Detect which cell encompasses the target text, then output its [X, Y] center coordinate. 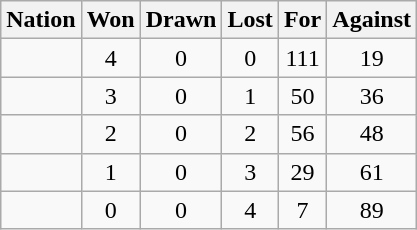
For [302, 20]
111 [302, 58]
Against [372, 20]
Won [110, 20]
89 [372, 210]
Drawn [181, 20]
19 [372, 58]
36 [372, 96]
29 [302, 172]
50 [302, 96]
7 [302, 210]
Lost [250, 20]
Nation [41, 20]
48 [372, 134]
56 [302, 134]
61 [372, 172]
